Return (x, y) of the center of cell containing provided text 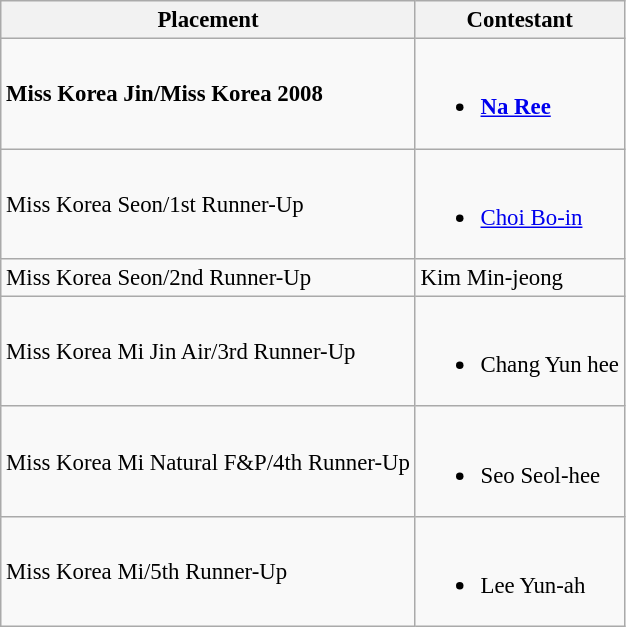
Chang Yun hee (520, 351)
Miss Korea Seon/2nd Runner-Up (208, 278)
Seo Seol-hee (520, 462)
Miss Korea Seon/1st Runner-Up (208, 204)
Placement (208, 20)
Kim Min-jeong (520, 278)
Lee Yun-ah (520, 572)
Choi Bo-in (520, 204)
Miss Korea Mi/5th Runner-Up (208, 572)
Na Ree (520, 94)
Miss Korea Jin/Miss Korea 2008 (208, 94)
Miss Korea Mi Natural F&P/4th Runner-Up (208, 462)
Miss Korea Mi Jin Air/3rd Runner-Up (208, 351)
Contestant (520, 20)
